Find where the given text appears and provide that cell's center as [x, y] coordinate. 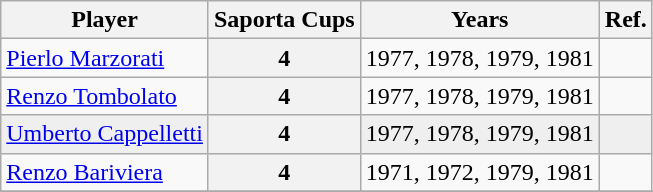
Player [105, 20]
Umberto Cappelletti [105, 134]
Years [480, 20]
Renzo Bariviera [105, 172]
Saporta Cups [284, 20]
Renzo Tombolato [105, 96]
1971, 1972, 1979, 1981 [480, 172]
Pierlo Marzorati [105, 58]
Ref. [626, 20]
